Identify which cell holds the provided text, then report its [X, Y] central coordinate. 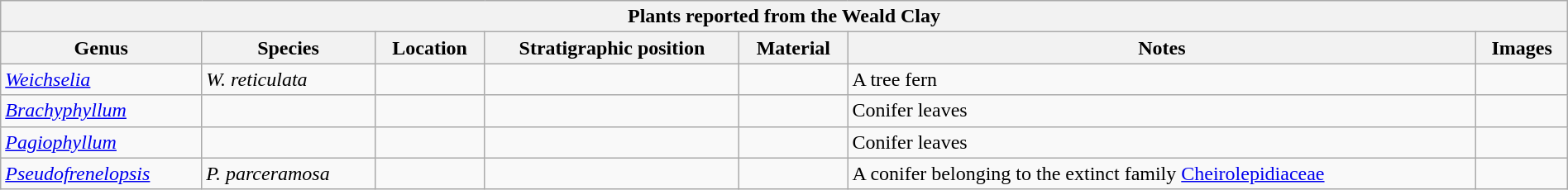
P. parceramosa [288, 173]
Images [1522, 48]
Stratigraphic position [612, 48]
Species [288, 48]
Notes [1162, 48]
Weichselia [101, 79]
Plants reported from the Weald Clay [784, 17]
Brachyphyllum [101, 111]
Location [430, 48]
W. reticulata [288, 79]
Genus [101, 48]
A tree fern [1162, 79]
A conifer belonging to the extinct family Cheirolepidiaceae [1162, 173]
Pseudofrenelopsis [101, 173]
Material [794, 48]
Pagiophyllum [101, 142]
